Locate the cell with the specified text and output its [x, y] center coordinate. 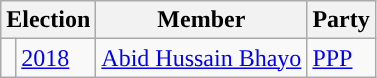
PPP [341, 58]
Party [341, 20]
2018 [56, 58]
Member [202, 20]
Abid Hussain Bhayo [202, 58]
Election [48, 20]
